Return (x, y) of the center of cell containing provided text 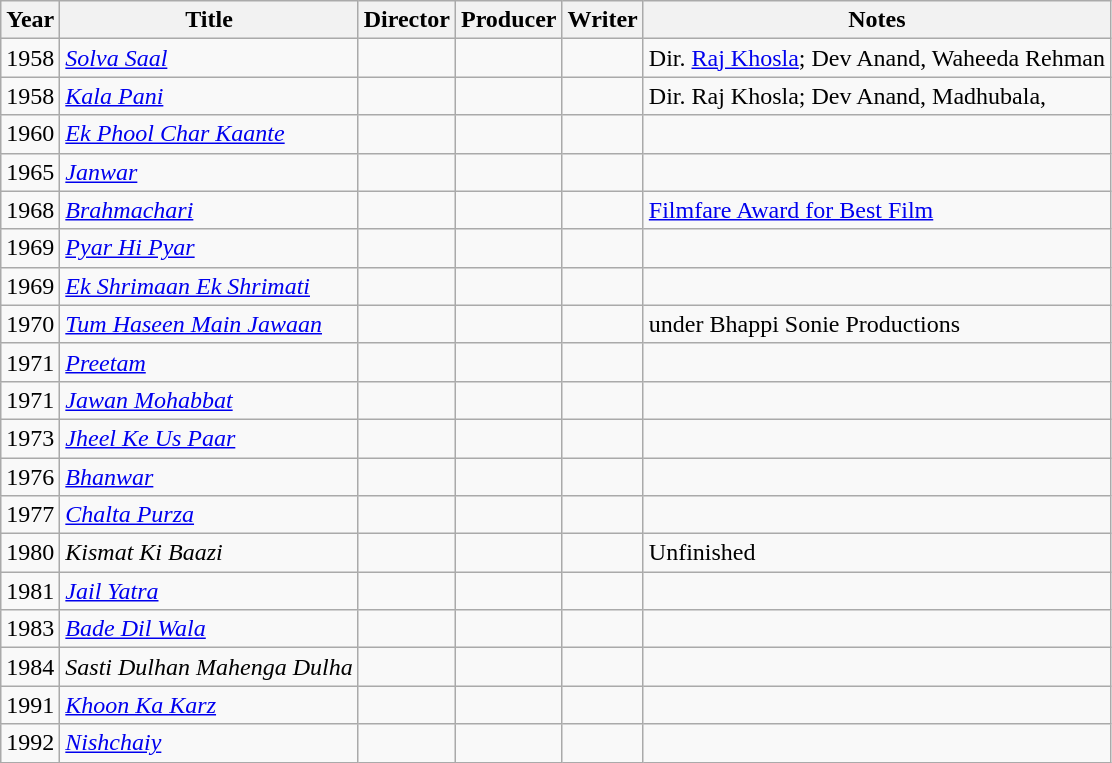
1973 (30, 438)
Tum Haseen Main Jawaan (209, 324)
Brahmachari (209, 210)
1976 (30, 477)
Pyar Hi Pyar (209, 248)
Preetam (209, 362)
Ek Phool Char Kaante (209, 134)
Solva Saal (209, 58)
Dir. Raj Khosla; Dev Anand, Waheeda Rehman (876, 58)
Director (406, 20)
Khoon Ka Karz (209, 705)
1965 (30, 172)
1968 (30, 210)
1984 (30, 667)
1992 (30, 743)
Bade Dil Wala (209, 629)
Janwar (209, 172)
1970 (30, 324)
Ek Shrimaan Ek Shrimati (209, 286)
1991 (30, 705)
Notes (876, 20)
Year (30, 20)
Bhanwar (209, 477)
1981 (30, 591)
Nishchaiy (209, 743)
Chalta Purza (209, 515)
Writer (602, 20)
Unfinished (876, 553)
Sasti Dulhan Mahenga Dulha (209, 667)
Producer (508, 20)
under Bhappi Sonie Productions (876, 324)
1983 (30, 629)
1980 (30, 553)
Kala Pani (209, 96)
Jail Yatra (209, 591)
Jheel Ke Us Paar (209, 438)
1977 (30, 515)
Title (209, 20)
Dir. Raj Khosla; Dev Anand, Madhubala, (876, 96)
Kismat Ki Baazi (209, 553)
Filmfare Award for Best Film (876, 210)
Jawan Mohabbat (209, 400)
1960 (30, 134)
